For the text-containing cell, return its midpoint in [X, Y] coordinate format. 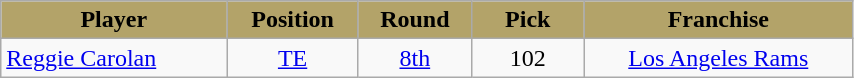
8th [414, 58]
Reggie Carolan [114, 58]
Round [414, 20]
Player [114, 20]
Pick [528, 20]
102 [528, 58]
Los Angeles Rams [718, 58]
Position [293, 20]
TE [293, 58]
Franchise [718, 20]
